Return the [X, Y] coordinate for the center point of the cell that contains the specified text.  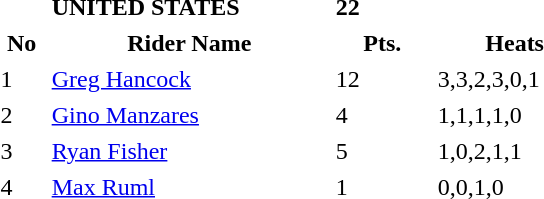
Greg Hancock [189, 79]
Ryan Fisher [189, 151]
5 [382, 151]
Gino Manzares [189, 115]
Rider Name [189, 43]
Pts. [382, 43]
4 [382, 115]
12 [382, 79]
